Locate the cell with the specified text and output its (x, y) center coordinate. 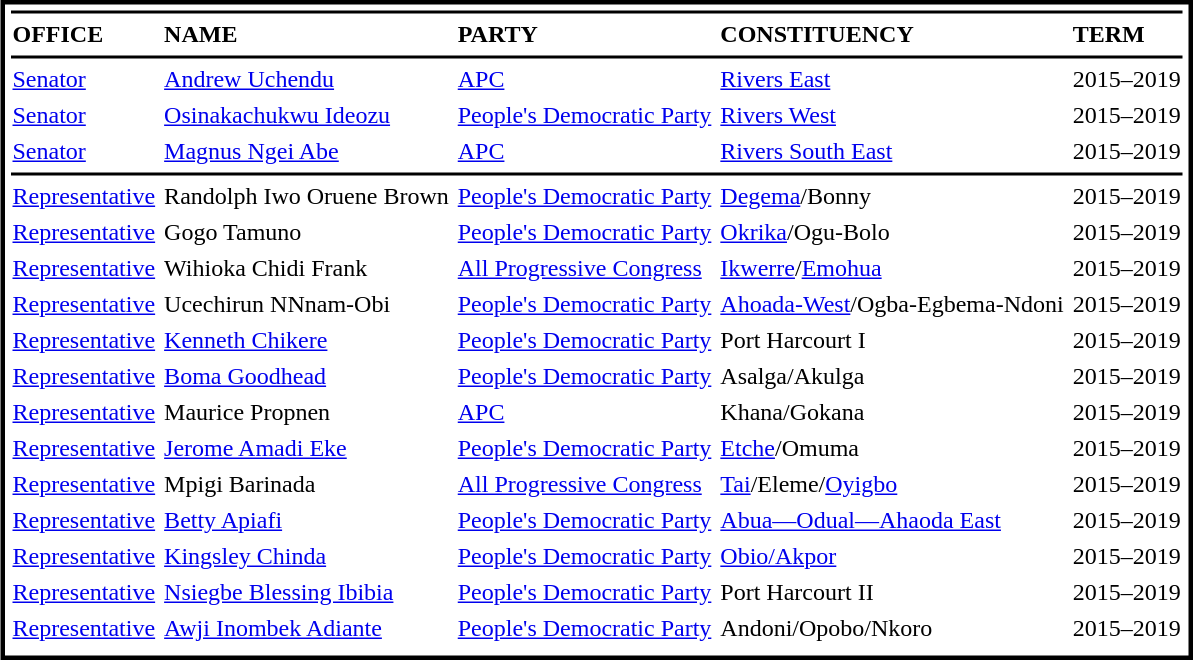
Kenneth Chikere (307, 341)
Rivers South East (892, 151)
Gogo Tamuno (307, 233)
Obio/Akpor (892, 557)
Andrew Uchendu (307, 79)
Rivers West (892, 115)
Khana/Gokana (892, 413)
Boma Goodhead (307, 377)
NAME (307, 35)
Ahoada-West/Ogba-Egbema-Ndoni (892, 305)
Asalga/Akulga (892, 377)
OFFICE (84, 35)
Degema/Bonny (892, 197)
Betty Apiafi (307, 521)
Nsiegbe Blessing Ibibia (307, 593)
Kingsley Chinda (307, 557)
Rivers East (892, 79)
Andoni/Opobo/Nkoro (892, 629)
Abua—Odual—Ahaoda East (892, 521)
Wihioka Chidi Frank (307, 269)
Ucechirun NNnam-Obi (307, 305)
Port Harcourt I (892, 341)
Tai/Eleme/Oyigbo (892, 485)
Mpigi Barinada (307, 485)
Okrika/Ogu-Bolo (892, 233)
TERM (1126, 35)
Port Harcourt II (892, 593)
Awji Inombek Adiante (307, 629)
Maurice Propnen (307, 413)
Etche/Omuma (892, 449)
Randolph Iwo Oruene Brown (307, 197)
Ikwerre/Emohua (892, 269)
CONSTITUENCY (892, 35)
Magnus Ngei Abe (307, 151)
PARTY (584, 35)
Jerome Amadi Eke (307, 449)
Osinakachukwu Ideozu (307, 115)
